Pinpoint the cell where the given text exists, returning its [X, Y] midpoint coordinate. 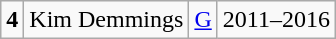
G [203, 20]
Kim Demmings [106, 20]
4 [12, 20]
2011–2016 [276, 20]
